Find where the given text appears and provide that cell's center as (X, Y) coordinate. 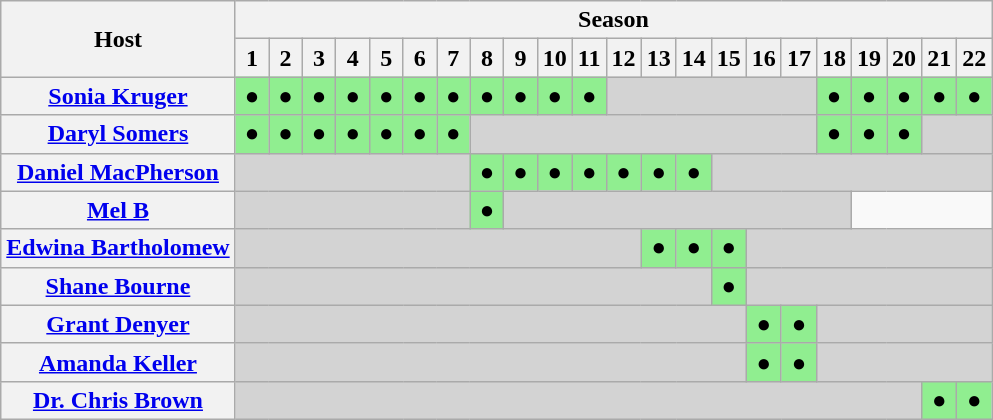
Grant Denyer (118, 324)
10 (554, 58)
Host (118, 39)
Shane Bourne (118, 286)
Mel B (118, 210)
12 (624, 58)
5 (386, 58)
Daniel MacPherson (118, 172)
2 (286, 58)
7 (454, 58)
Amanda Keller (118, 362)
Dr. Chris Brown (118, 400)
1 (252, 58)
6 (420, 58)
8 (487, 58)
Season (614, 20)
14 (694, 58)
13 (658, 58)
18 (834, 58)
Sonia Kruger (118, 96)
20 (904, 58)
21 (940, 58)
17 (798, 58)
15 (728, 58)
4 (353, 58)
9 (521, 58)
22 (974, 58)
16 (764, 58)
Edwina Bartholomew (118, 248)
Daryl Somers (118, 134)
19 (868, 58)
3 (319, 58)
11 (589, 58)
